Return the (x, y) coordinate for the center point of the cell that contains the specified text.  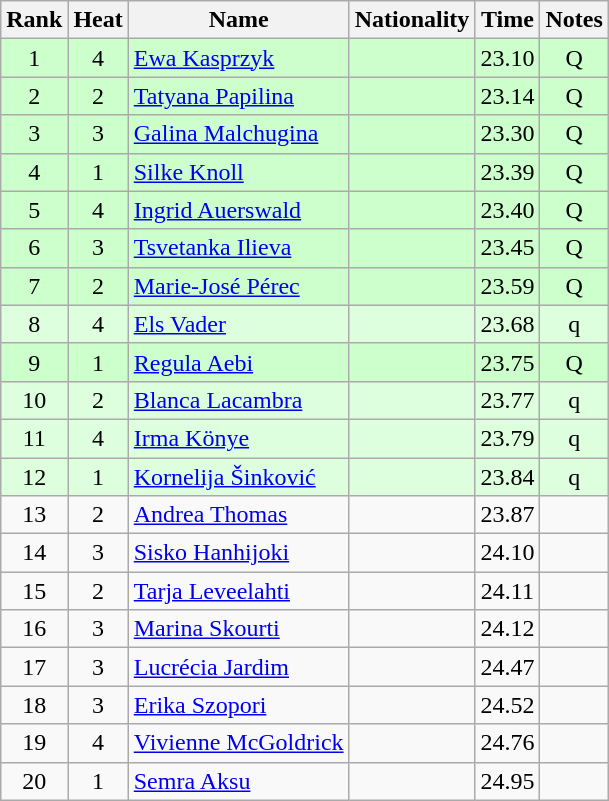
9 (34, 362)
18 (34, 705)
23.77 (508, 400)
Ingrid Auerswald (238, 210)
14 (34, 553)
23.39 (508, 172)
Ewa Kasprzyk (238, 58)
Kornelija Šinković (238, 477)
Blanca Lacambra (238, 400)
24.47 (508, 667)
23.14 (508, 96)
15 (34, 591)
Name (238, 20)
8 (34, 324)
7 (34, 286)
Notes (574, 20)
17 (34, 667)
10 (34, 400)
23.30 (508, 134)
24.95 (508, 781)
12 (34, 477)
23.59 (508, 286)
23.75 (508, 362)
Irma Könye (238, 438)
23.68 (508, 324)
23.10 (508, 58)
19 (34, 743)
Marie-José Pérec (238, 286)
24.76 (508, 743)
24.10 (508, 553)
23.45 (508, 248)
Silke Knoll (238, 172)
Els Vader (238, 324)
24.52 (508, 705)
23.79 (508, 438)
11 (34, 438)
24.11 (508, 591)
23.87 (508, 515)
20 (34, 781)
Vivienne McGoldrick (238, 743)
Marina Skourti (238, 629)
16 (34, 629)
Tatyana Papilina (238, 96)
23.84 (508, 477)
Semra Aksu (238, 781)
Lucrécia Jardim (238, 667)
24.12 (508, 629)
Erika Szopori (238, 705)
Regula Aebi (238, 362)
13 (34, 515)
Galina Malchugina (238, 134)
Tarja Leveelahti (238, 591)
Heat (98, 20)
Rank (34, 20)
Andrea Thomas (238, 515)
6 (34, 248)
Tsvetanka Ilieva (238, 248)
Time (508, 20)
Sisko Hanhijoki (238, 553)
Nationality (412, 20)
23.40 (508, 210)
5 (34, 210)
